Return the [x, y] coordinate for the center point of the cell that contains the specified text.  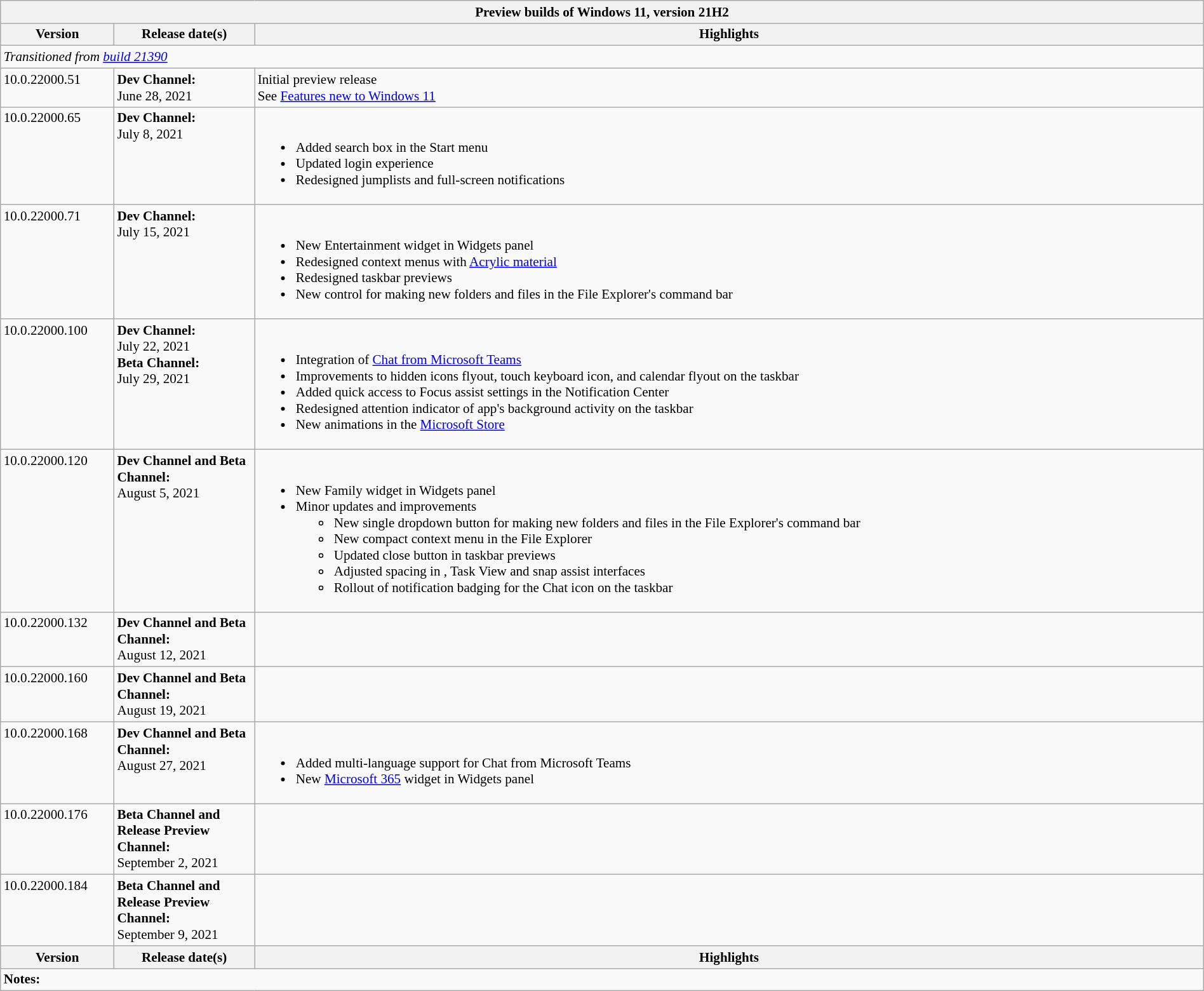
Preview builds of Windows 11, version 21H2 [602, 11]
10.0.22000.51 [57, 88]
Beta Channel and Release Preview Channel:September 2, 2021 [184, 839]
Transitioned from build 21390 [602, 57]
Dev Channel:July 15, 2021 [184, 262]
10.0.22000.184 [57, 910]
Dev Channel and Beta Channel:August 27, 2021 [184, 762]
Notes: [602, 980]
10.0.22000.120 [57, 530]
Dev Channel:July 22, 2021Beta Channel:July 29, 2021 [184, 384]
Dev Channel and Beta Channel:August 19, 2021 [184, 694]
Beta Channel and Release Preview Channel:September 9, 2021 [184, 910]
Dev Channel and Beta Channel:August 12, 2021 [184, 639]
Initial preview releaseSee Features new to Windows 11 [729, 88]
10.0.22000.168 [57, 762]
Dev Channel and Beta Channel:August 5, 2021 [184, 530]
10.0.22000.160 [57, 694]
Dev Channel:June 28, 2021 [184, 88]
10.0.22000.71 [57, 262]
10.0.22000.132 [57, 639]
Dev Channel:July 8, 2021 [184, 156]
10.0.22000.65 [57, 156]
Added search box in the Start menuUpdated login experienceRedesigned jumplists and full-screen notifications [729, 156]
10.0.22000.100 [57, 384]
10.0.22000.176 [57, 839]
Added multi-language support for Chat from Microsoft TeamsNew Microsoft 365 widget in Widgets panel [729, 762]
